Output the (x, y) coordinate of the center of the cell containing the given text.  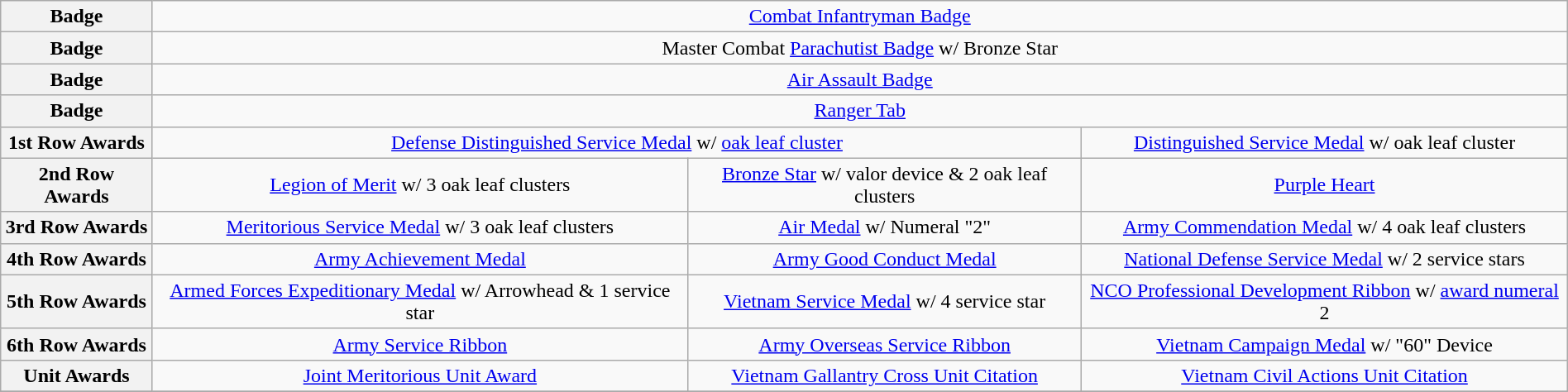
Purple Heart (1325, 185)
Master Combat Parachutist Badge w/ Bronze Star (860, 48)
5th Row Awards (76, 301)
Distinguished Service Medal w/ oak leaf cluster (1325, 142)
Vietnam Gallantry Cross Unit Citation (884, 375)
Defense Distinguished Service Medal w/ oak leaf cluster (617, 142)
4th Row Awards (76, 259)
1st Row Awards (76, 142)
Joint Meritorious Unit Award (420, 375)
Legion of Merit w/ 3 oak leaf clusters (420, 185)
Ranger Tab (860, 111)
Air Medal w/ Numeral "2" (884, 227)
6th Row Awards (76, 344)
Army Achievement Medal (420, 259)
Army Commendation Medal w/ 4 oak leaf clusters (1325, 227)
Air Assault Badge (860, 79)
National Defense Service Medal w/ 2 service stars (1325, 259)
Meritorious Service Medal w/ 3 oak leaf clusters (420, 227)
2nd Row Awards (76, 185)
Vietnam Civil Actions Unit Citation (1325, 375)
Army Overseas Service Ribbon (884, 344)
Combat Infantryman Badge (860, 17)
NCO Professional Development Ribbon w/ award numeral 2 (1325, 301)
3rd Row Awards (76, 227)
Vietnam Service Medal w/ 4 service star (884, 301)
Bronze Star w/ valor device & 2 oak leaf clusters (884, 185)
Armed Forces Expeditionary Medal w/ Arrowhead & 1 service star (420, 301)
Unit Awards (76, 375)
Army Service Ribbon (420, 344)
Army Good Conduct Medal (884, 259)
Vietnam Campaign Medal w/ "60" Device (1325, 344)
